Pinpoint the cell where the given text exists, returning its (X, Y) midpoint coordinate. 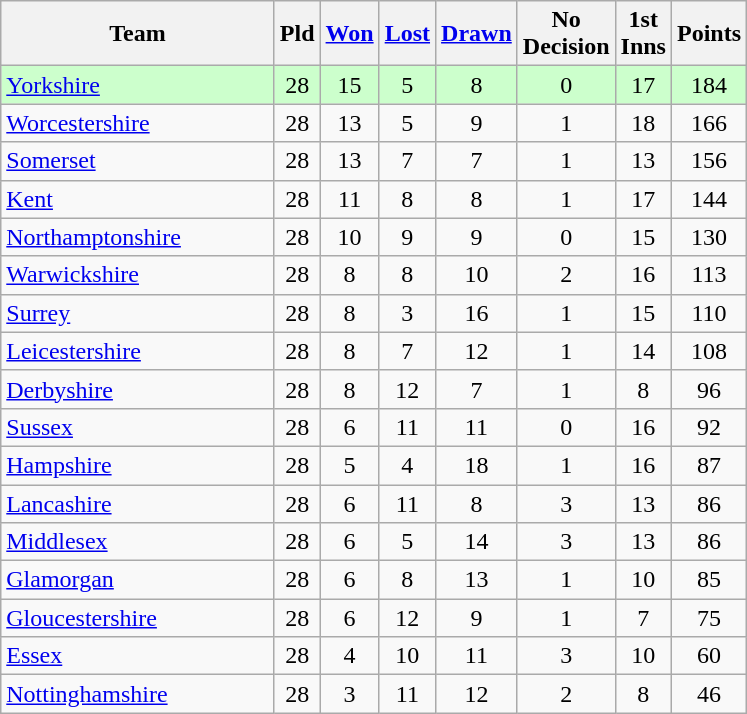
184 (708, 85)
Essex (138, 656)
85 (708, 580)
108 (708, 351)
Glamorgan (138, 580)
Points (708, 34)
Warwickshire (138, 275)
Yorkshire (138, 85)
130 (708, 237)
Drawn (477, 34)
Middlesex (138, 542)
1st Inns (643, 34)
Leicestershire (138, 351)
Pld (297, 34)
No Decision (566, 34)
Lost (407, 34)
Won (350, 34)
46 (708, 694)
Derbyshire (138, 389)
60 (708, 656)
156 (708, 161)
Somerset (138, 161)
113 (708, 275)
Gloucestershire (138, 618)
Hampshire (138, 465)
Team (138, 34)
Lancashire (138, 503)
144 (708, 199)
92 (708, 427)
87 (708, 465)
Surrey (138, 313)
Nottinghamshire (138, 694)
Sussex (138, 427)
Northamptonshire (138, 237)
Kent (138, 199)
110 (708, 313)
166 (708, 123)
75 (708, 618)
96 (708, 389)
Worcestershire (138, 123)
